Detect which cell encompasses the target text, then output its (x, y) center coordinate. 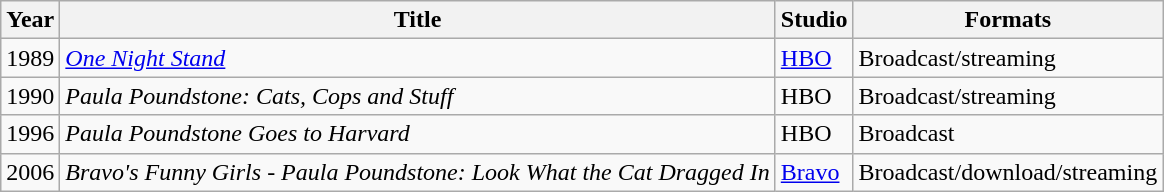
Bravo (814, 172)
1996 (30, 134)
1990 (30, 96)
Year (30, 20)
Bravo's Funny Girls - Paula Poundstone: Look What the Cat Dragged In (418, 172)
One Night Stand (418, 58)
Title (418, 20)
1989 (30, 58)
Paula Poundstone Goes to Harvard (418, 134)
Broadcast (1008, 134)
Broadcast/download/streaming (1008, 172)
Formats (1008, 20)
2006 (30, 172)
Paula Poundstone: Cats, Cops and Stuff (418, 96)
Studio (814, 20)
